For the text-containing cell, return its midpoint in [X, Y] coordinate format. 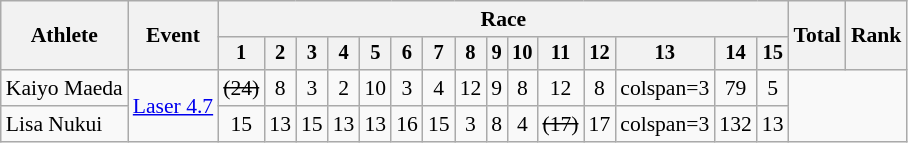
16 [407, 124]
(24) [241, 88]
Rank [876, 36]
Event [173, 36]
11 [560, 54]
Race [503, 19]
14 [736, 54]
Laser 4.7 [173, 106]
79 [736, 88]
1 [241, 54]
7 [439, 54]
(17) [560, 124]
Kaiyo Maeda [64, 88]
6 [407, 54]
Total [818, 36]
Lisa Nukui [64, 124]
132 [736, 124]
17 [600, 124]
Athlete [64, 36]
